From the cell containing the given text, extract its center point as [x, y] coordinate. 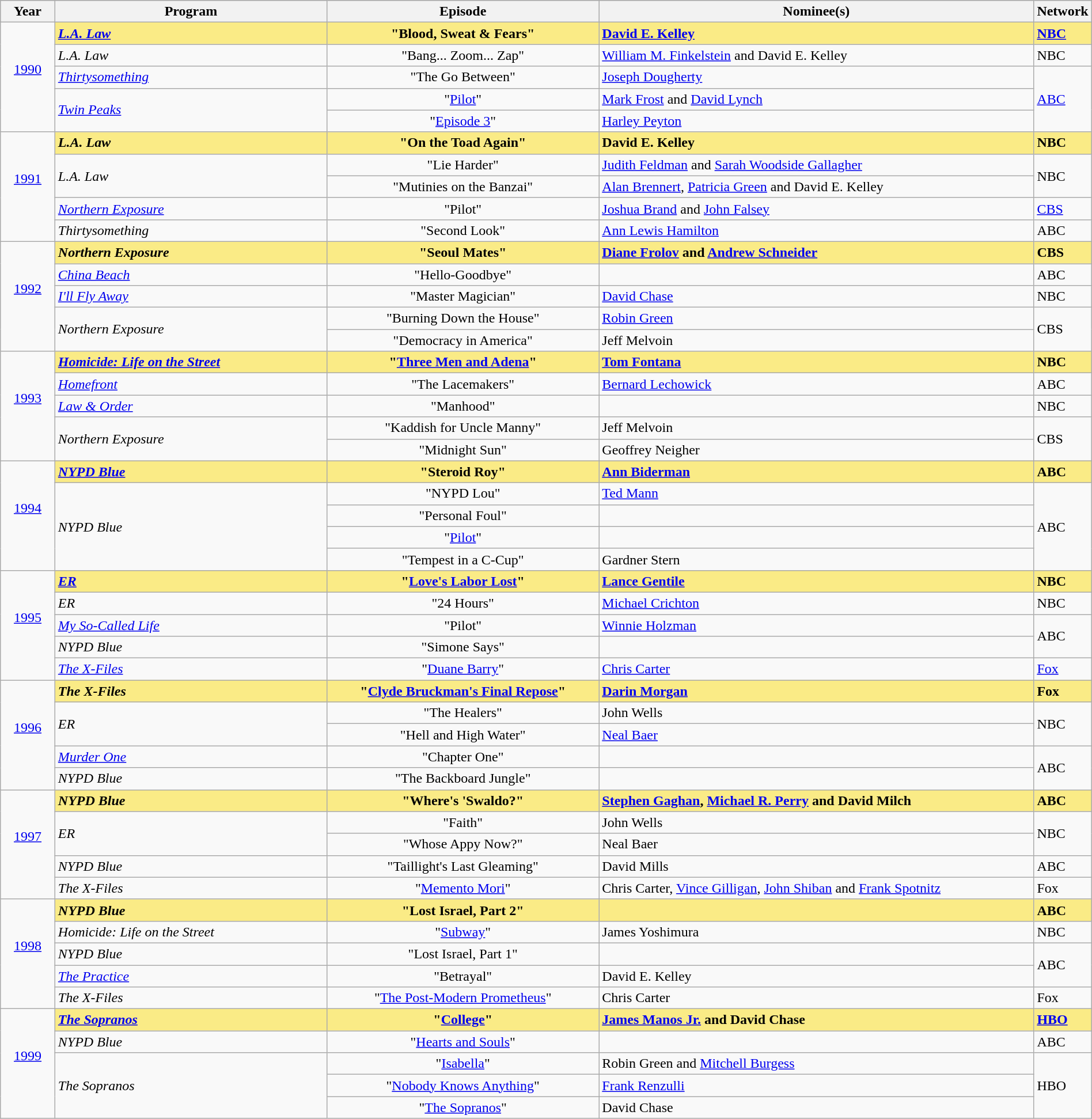
David Mills [817, 866]
"The Lacemakers" [463, 384]
Episode [463, 12]
Law & Order [191, 406]
William M. Finkelstein and David E. Kelley [817, 55]
Frank Renzulli [817, 1086]
"Nobody Knows Anything" [463, 1086]
"Where's 'Swaldo?" [463, 801]
"Hearts and Souls" [463, 1042]
Ann Biderman [817, 472]
I'll Fly Away [191, 297]
"Personal Foul" [463, 515]
"Isabella" [463, 1064]
Twin Peaks [191, 110]
"The Post-Modern Prometheus" [463, 998]
Darin Morgan [817, 691]
1997 [28, 844]
Tom Fontana [817, 362]
"NYPD Lou" [463, 494]
"Master Magician" [463, 297]
Ann Lewis Hamilton [817, 230]
China Beach [191, 275]
Lance Gentile [817, 581]
Judith Feldman and Sarah Woodside Gallagher [817, 165]
Geoffrey Neigher [817, 450]
1996 [28, 735]
"Manhood" [463, 406]
1990 [28, 77]
Robin Green and Mitchell Burgess [817, 1064]
Chris Carter, Vince Gilligan, John Shiban and Frank Spotnitz [817, 888]
Diane Frolov and Andrew Schneider [817, 252]
"College" [463, 1020]
Robin Green [817, 318]
1995 [28, 625]
"Steroid Roy" [463, 472]
Homefront [191, 384]
Michael Crichton [817, 603]
James Manos Jr. and David Chase [817, 1020]
"Simone Says" [463, 647]
"Subway" [463, 932]
James Yoshimura [817, 932]
"The Backboard Jungle" [463, 779]
"Hello-Goodbye" [463, 275]
1993 [28, 406]
1999 [28, 1064]
"Love's Labor Lost" [463, 581]
"Chapter One" [463, 757]
Ted Mann [817, 494]
Alan Brennert, Patricia Green and David E. Kelley [817, 187]
"The Go Between" [463, 77]
"Midnight Sun" [463, 450]
Joseph Dougherty [817, 77]
Stephen Gaghan, Michael R. Perry and David Milch [817, 801]
"Duane Barry" [463, 669]
1992 [28, 296]
Joshua Brand and John Falsey [817, 208]
"Blood, Sweat & Fears" [463, 33]
Gardner Stern [817, 559]
"Democracy in America" [463, 340]
My So-Called Life [191, 625]
"Taillight's Last Gleaming" [463, 866]
Murder One [191, 757]
"Lie Harder" [463, 165]
Program [191, 12]
"Mutinies on the Banzai" [463, 187]
"Three Men and Adena" [463, 362]
Network [1063, 12]
"Lost Israel, Part 1" [463, 954]
"On the Toad Again" [463, 143]
"Whose Appy Now?" [463, 844]
"Faith" [463, 822]
"Clyde Bruckman's Final Repose" [463, 691]
Year [28, 12]
"Kaddish for Uncle Manny" [463, 428]
Nominee(s) [817, 12]
Winnie Holzman [817, 625]
"The Sopranos" [463, 1107]
"24 Hours" [463, 603]
"Second Look" [463, 230]
The Practice [191, 976]
"Hell and High Water" [463, 735]
"Betrayal" [463, 976]
"Burning Down the House" [463, 318]
Harley Peyton [817, 121]
"Episode 3" [463, 121]
1991 [28, 187]
"Bang... Zoom... Zap" [463, 55]
Bernard Lechowick [817, 384]
"Tempest in a C-Cup" [463, 559]
"Seoul Mates" [463, 252]
1998 [28, 954]
1994 [28, 515]
"Lost Israel, Part 2" [463, 910]
Mark Frost and David Lynch [817, 99]
"Memento Mori" [463, 888]
"The Healers" [463, 713]
